Search for the cell housing the specified text and yield its (x, y) center coordinate. 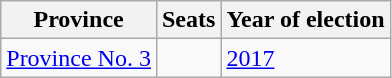
Province No. 3 (79, 58)
Province (79, 20)
Year of election (306, 20)
2017 (306, 58)
Seats (188, 20)
